For the text-containing cell, return its midpoint in [x, y] coordinate format. 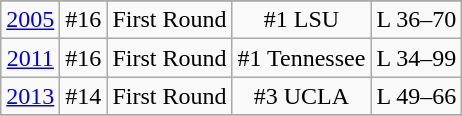
L 36–70 [416, 20]
#3 UCLA [302, 96]
2011 [30, 58]
L 34–99 [416, 58]
#14 [84, 96]
2013 [30, 96]
#1 LSU [302, 20]
L 49–66 [416, 96]
#1 Tennessee [302, 58]
2005 [30, 20]
